Determine the (X, Y) coordinate at the center of the cell enclosing the given text.  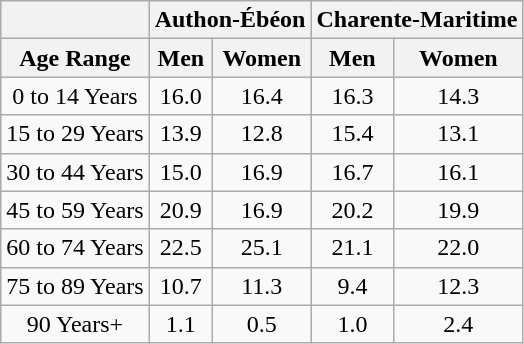
1.0 (352, 324)
14.3 (458, 96)
Authon-Ébéon (230, 20)
90 Years+ (75, 324)
21.1 (352, 248)
10.7 (180, 286)
0.5 (261, 324)
11.3 (261, 286)
15.4 (352, 134)
19.9 (458, 210)
12.3 (458, 286)
16.4 (261, 96)
Age Range (75, 58)
60 to 74 Years (75, 248)
13.1 (458, 134)
16.3 (352, 96)
12.8 (261, 134)
0 to 14 Years (75, 96)
15.0 (180, 172)
45 to 59 Years (75, 210)
16.7 (352, 172)
9.4 (352, 286)
1.1 (180, 324)
Charente-Maritime (417, 20)
75 to 89 Years (75, 286)
13.9 (180, 134)
15 to 29 Years (75, 134)
16.0 (180, 96)
2.4 (458, 324)
22.0 (458, 248)
25.1 (261, 248)
30 to 44 Years (75, 172)
20.9 (180, 210)
22.5 (180, 248)
20.2 (352, 210)
16.1 (458, 172)
